Pinpoint the cell where the given text exists, returning its (X, Y) midpoint coordinate. 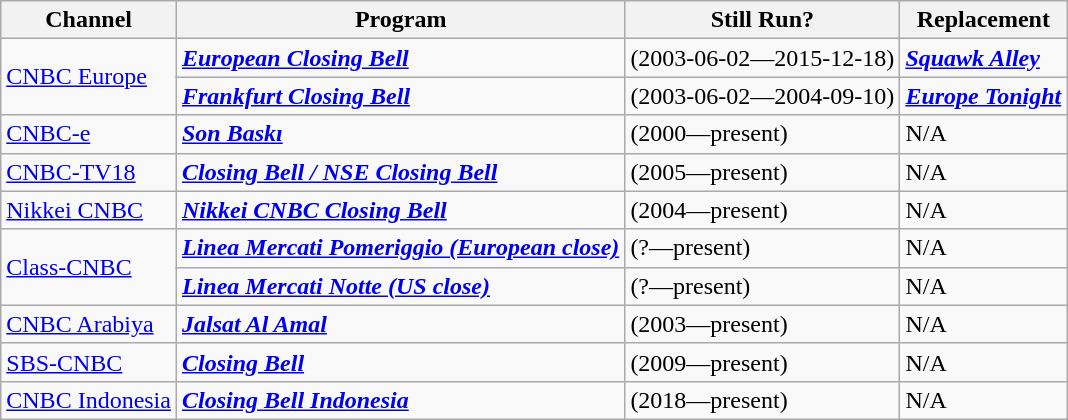
Still Run? (762, 20)
(2018—present) (762, 400)
(2003-06-02—2015-12-18) (762, 58)
Linea Mercati Pomeriggio (European close) (400, 248)
Closing Bell / NSE Closing Bell (400, 172)
Closing Bell (400, 362)
CNBC-TV18 (89, 172)
(2003—present) (762, 324)
(2004—present) (762, 210)
(2009—present) (762, 362)
Linea Mercati Notte (US close) (400, 286)
CNBC-e (89, 134)
Class-CNBC (89, 267)
Program (400, 20)
(2000—present) (762, 134)
(2005—present) (762, 172)
Europe Tonight (984, 96)
Nikkei CNBC (89, 210)
Son Baskı (400, 134)
(2003-06-02—2004-09-10) (762, 96)
Frankfurt Closing Bell (400, 96)
Nikkei CNBC Closing Bell (400, 210)
Squawk Alley (984, 58)
Closing Bell Indonesia (400, 400)
SBS-CNBC (89, 362)
European Closing Bell (400, 58)
Replacement (984, 20)
CNBC Europe (89, 77)
Jalsat Al Amal (400, 324)
CNBC Arabiya (89, 324)
CNBC Indonesia (89, 400)
Channel (89, 20)
